From the cell containing the given text, extract its center point as (X, Y) coordinate. 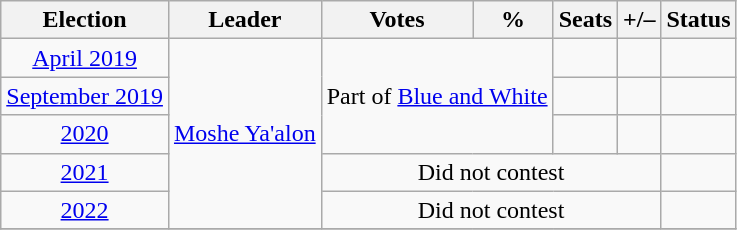
Moshe Ya'alon (244, 134)
Leader (244, 20)
Part of Blue and White (437, 96)
2020 (85, 134)
September 2019 (85, 96)
2022 (85, 210)
% (513, 20)
Seats (585, 20)
+/– (640, 20)
Election (85, 20)
April 2019 (85, 58)
Status (698, 20)
Votes (397, 20)
2021 (85, 172)
